Find where the given text appears and provide that cell's center as (X, Y) coordinate. 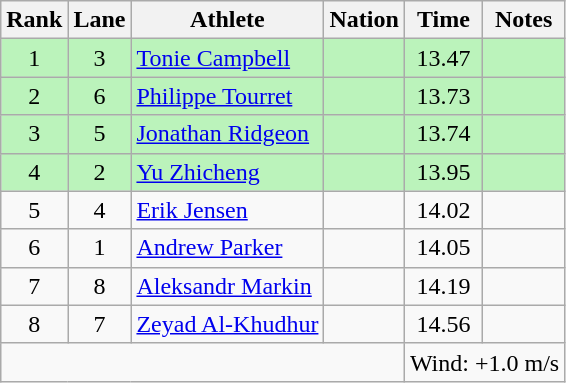
14.56 (443, 324)
Erik Jensen (228, 210)
Tonie Campbell (228, 58)
Andrew Parker (228, 248)
13.73 (443, 96)
Philippe Tourret (228, 96)
13.74 (443, 134)
13.95 (443, 172)
Zeyad Al-Khudhur (228, 324)
Aleksandr Markin (228, 286)
Lane (100, 20)
Rank (34, 20)
Jonathan Ridgeon (228, 134)
13.47 (443, 58)
Yu Zhicheng (228, 172)
Nation (364, 20)
Notes (524, 20)
14.02 (443, 210)
Time (443, 20)
Wind: +1.0 m/s (484, 362)
14.05 (443, 248)
Athlete (228, 20)
14.19 (443, 286)
